Extract the [X, Y] coordinate from the center of the cell holding the provided text.  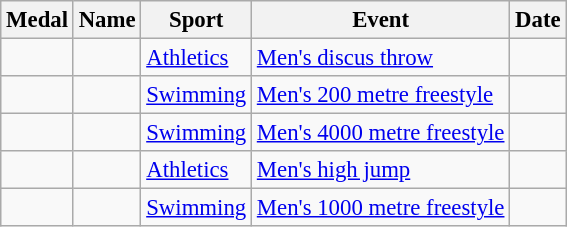
Date [538, 20]
Men's high jump [381, 170]
Name [107, 20]
Event [381, 20]
Sport [196, 20]
Men's 1000 metre freestyle [381, 208]
Men's discus throw [381, 58]
Men's 4000 metre freestyle [381, 133]
Medal [38, 20]
Men's 200 metre freestyle [381, 95]
